Scan for the cell matching the given text and deliver its (X, Y) coordinate at center. 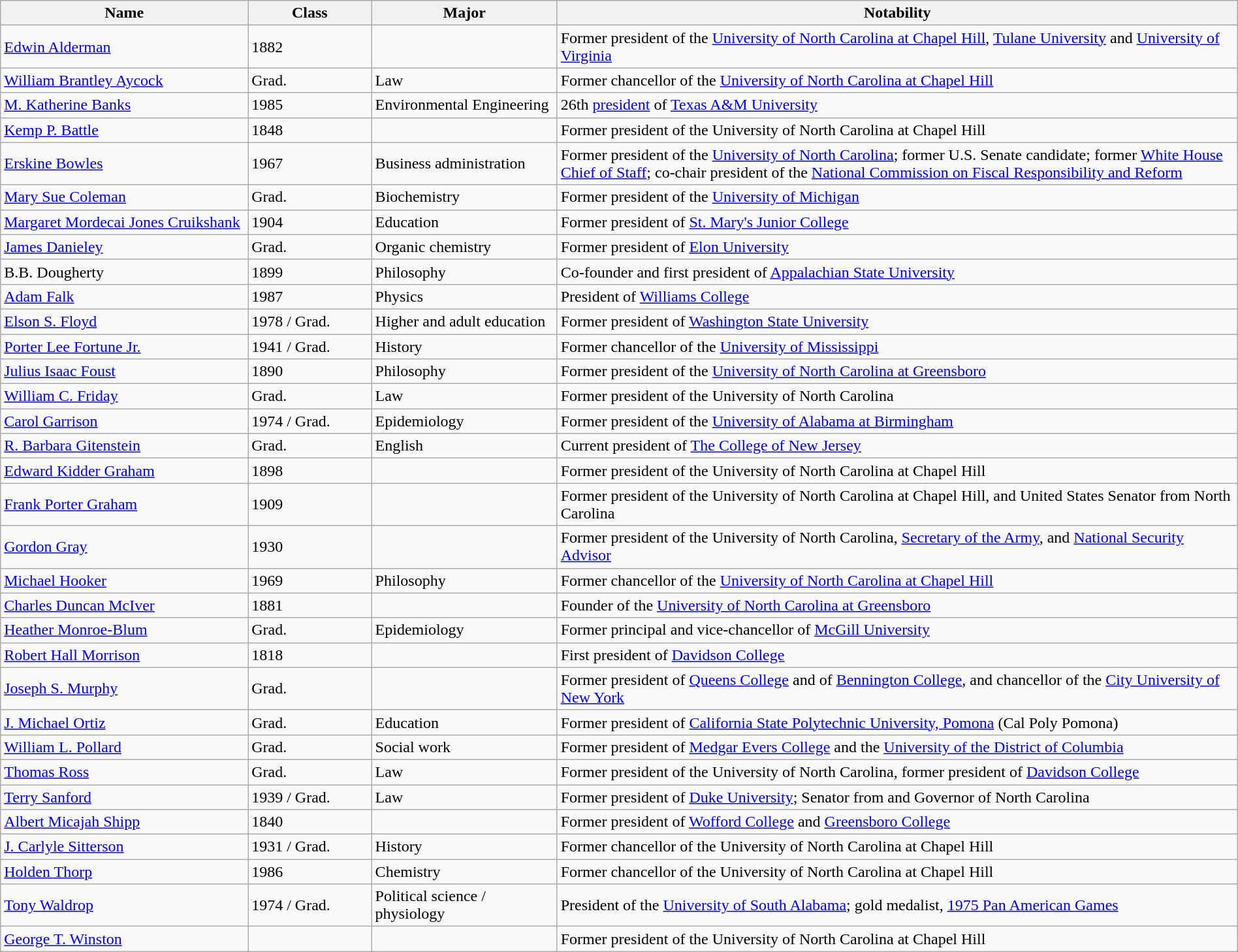
1881 (309, 605)
Business administration (464, 163)
Adam Falk (124, 296)
Notability (897, 13)
Former president of Washington State University (897, 321)
Name (124, 13)
1939 / Grad. (309, 797)
William L. Pollard (124, 747)
1930 (309, 547)
Current president of The College of New Jersey (897, 446)
Edwin Alderman (124, 47)
1890 (309, 372)
Elson S. Floyd (124, 321)
1985 (309, 105)
Chemistry (464, 872)
Porter Lee Fortune Jr. (124, 347)
Social work (464, 747)
1882 (309, 47)
Former president of Wofford College and Greensboro College (897, 822)
George T. Winston (124, 939)
1931 / Grad. (309, 847)
1818 (309, 655)
J. Carlyle Sitterson (124, 847)
Physics (464, 296)
Albert Micajah Shipp (124, 822)
Kemp P. Battle (124, 130)
1941 / Grad. (309, 347)
Major (464, 13)
1967 (309, 163)
1909 (309, 504)
Former president of the University of North Carolina at Chapel Hill, and United States Senator from North Carolina (897, 504)
Biochemistry (464, 197)
Joseph S. Murphy (124, 688)
Michael Hooker (124, 580)
Tony Waldrop (124, 905)
B.B. Dougherty (124, 272)
Former chancellor of the University of Mississippi (897, 347)
1840 (309, 822)
Robert Hall Morrison (124, 655)
Former president of the University of North Carolina (897, 396)
Heather Monroe-Blum (124, 630)
1969 (309, 580)
Former president of Medgar Evers College and the University of the District of Columbia (897, 747)
Former president of the University of Michigan (897, 197)
Former president of the University of North Carolina at Chapel Hill, Tulane University and University of Virginia (897, 47)
Former president of St. Mary's Junior College (897, 222)
Former president of California State Polytechnic University, Pomona (Cal Poly Pomona) (897, 722)
First president of Davidson College (897, 655)
Former president of the University of North Carolina, former president of Davidson College (897, 772)
Political science / physiology (464, 905)
Terry Sanford (124, 797)
Higher and adult education (464, 321)
M. Katherine Banks (124, 105)
J. Michael Ortiz (124, 722)
Erskine Bowles (124, 163)
R. Barbara Gitenstein (124, 446)
Former president of the University of North Carolina, Secretary of the Army, and National Security Advisor (897, 547)
Mary Sue Coleman (124, 197)
1986 (309, 872)
1978 / Grad. (309, 321)
Organic chemistry (464, 247)
Former president of the University of Alabama at Birmingham (897, 421)
Former president of Queens College and of Bennington College, and chancellor of the City University of New York (897, 688)
Former president of Duke University; Senator from and Governor of North Carolina (897, 797)
Class (309, 13)
Holden Thorp (124, 872)
Charles Duncan McIver (124, 605)
Environmental Engineering (464, 105)
Thomas Ross (124, 772)
1987 (309, 296)
English (464, 446)
Former president of the University of North Carolina at Greensboro (897, 372)
Edward Kidder Graham (124, 471)
1899 (309, 272)
26th president of Texas A&M University (897, 105)
William C. Friday (124, 396)
Founder of the University of North Carolina at Greensboro (897, 605)
Frank Porter Graham (124, 504)
Carol Garrison (124, 421)
1898 (309, 471)
Former principal and vice-chancellor of McGill University (897, 630)
Gordon Gray (124, 547)
William Brantley Aycock (124, 80)
1848 (309, 130)
Julius Isaac Foust (124, 372)
James Danieley (124, 247)
1904 (309, 222)
Co-founder and first president of Appalachian State University (897, 272)
Margaret Mordecai Jones Cruikshank (124, 222)
President of the University of South Alabama; gold medalist, 1975 Pan American Games (897, 905)
Former president of Elon University (897, 247)
President of Williams College (897, 296)
